From the cell containing the given text, extract its center point as (X, Y) coordinate. 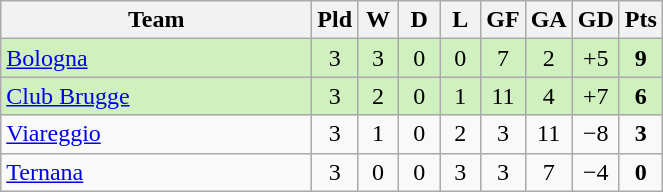
+5 (596, 58)
−8 (596, 134)
Club Brugge (156, 96)
GD (596, 20)
L (460, 20)
Pld (335, 20)
4 (548, 96)
6 (640, 96)
GA (548, 20)
−4 (596, 172)
9 (640, 58)
D (420, 20)
Team (156, 20)
Bologna (156, 58)
W (378, 20)
Pts (640, 20)
Ternana (156, 172)
GF (503, 20)
Viareggio (156, 134)
+7 (596, 96)
